Pinpoint the cell where the given text exists, returning its (x, y) midpoint coordinate. 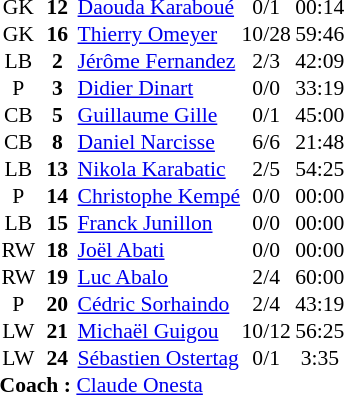
19 (58, 277)
10/28 (266, 35)
24 (58, 359)
8 (58, 143)
45:00 (320, 115)
6/6 (266, 143)
Cédric Sorhaindo (159, 305)
54:25 (320, 169)
33:19 (320, 89)
13 (58, 169)
18 (58, 251)
2/3 (266, 61)
Franck Junillon (159, 223)
2 (58, 61)
15 (58, 223)
59:46 (320, 35)
Sébastien Ostertag (159, 359)
5 (58, 115)
60:00 (320, 277)
Luc Abalo (159, 277)
43:19 (320, 305)
3:35 (320, 359)
Thierry Omeyer (159, 35)
20 (58, 305)
GK (19, 35)
Jérôme Fernandez (159, 61)
Michaël Guigou (159, 331)
Guillaume Gille (159, 115)
16 (58, 35)
56:25 (320, 331)
Nikola Karabatic (159, 169)
3 (58, 89)
21 (58, 331)
42:09 (320, 61)
Didier Dinart (159, 89)
2/5 (266, 169)
Daniel Narcisse (159, 143)
21:48 (320, 143)
Christophe Kempé (159, 197)
Joël Abati (159, 251)
14 (58, 197)
10/12 (266, 331)
